Capture the cell that displays the provided text and extract its [x, y] central coordinate. 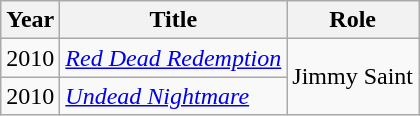
Year [30, 20]
Title [174, 20]
Jimmy Saint [353, 77]
Undead Nightmare [174, 96]
Role [353, 20]
Red Dead Redemption [174, 58]
